Identify which cell holds the provided text, then report its [x, y] central coordinate. 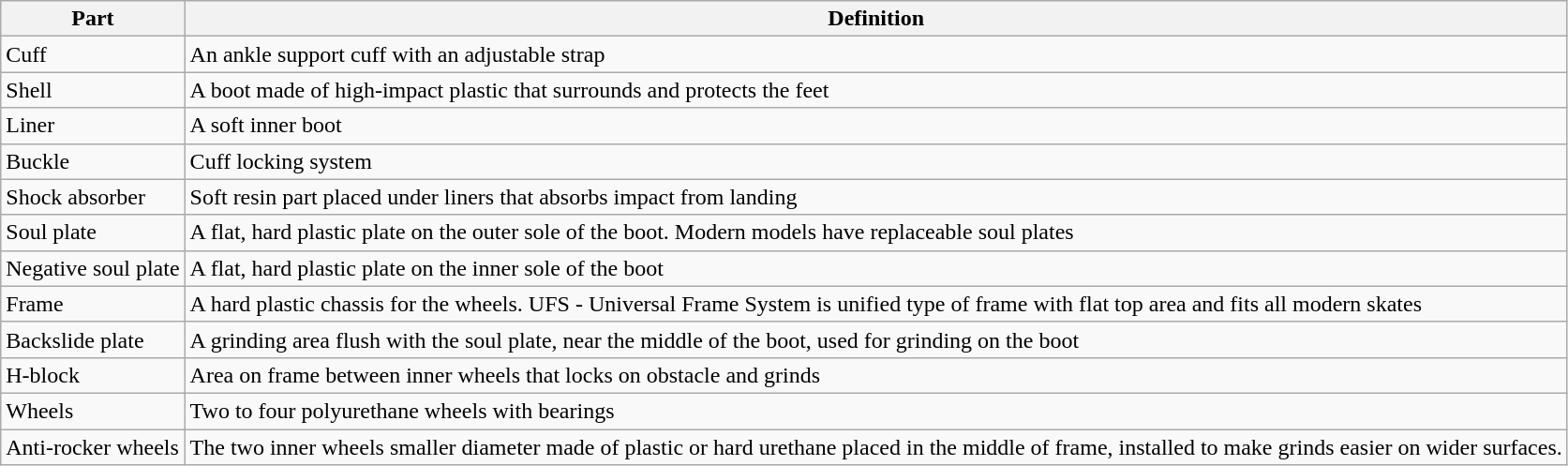
Shock absorber [93, 197]
A grinding area flush with the soul plate, near the middle of the boot, used for grinding on the boot [875, 339]
Definition [875, 19]
A hard plastic chassis for the wheels. UFS - Universal Frame System is unified type of frame with flat top area and fits all modern skates [875, 304]
Frame [93, 304]
Soul plate [93, 233]
Wheels [93, 411]
H-block [93, 375]
Cuff [93, 54]
Part [93, 19]
A flat, hard plastic plate on the inner sole of the boot [875, 268]
Two to four polyurethane wheels with bearings [875, 411]
Shell [93, 90]
Backslide plate [93, 339]
A boot made of high-impact plastic that surrounds and protects the feet [875, 90]
Liner [93, 126]
Negative soul plate [93, 268]
A soft inner boot [875, 126]
Buckle [93, 161]
Area on frame between inner wheels that locks on obstacle and grinds [875, 375]
A flat, hard plastic plate on the outer sole of the boot. Modern models have replaceable soul plates [875, 233]
Cuff locking system [875, 161]
An ankle support cuff with an adjustable strap [875, 54]
Soft resin part placed under liners that absorbs impact from landing [875, 197]
Anti-rocker wheels [93, 447]
